Return (X, Y) of the center of cell containing provided text 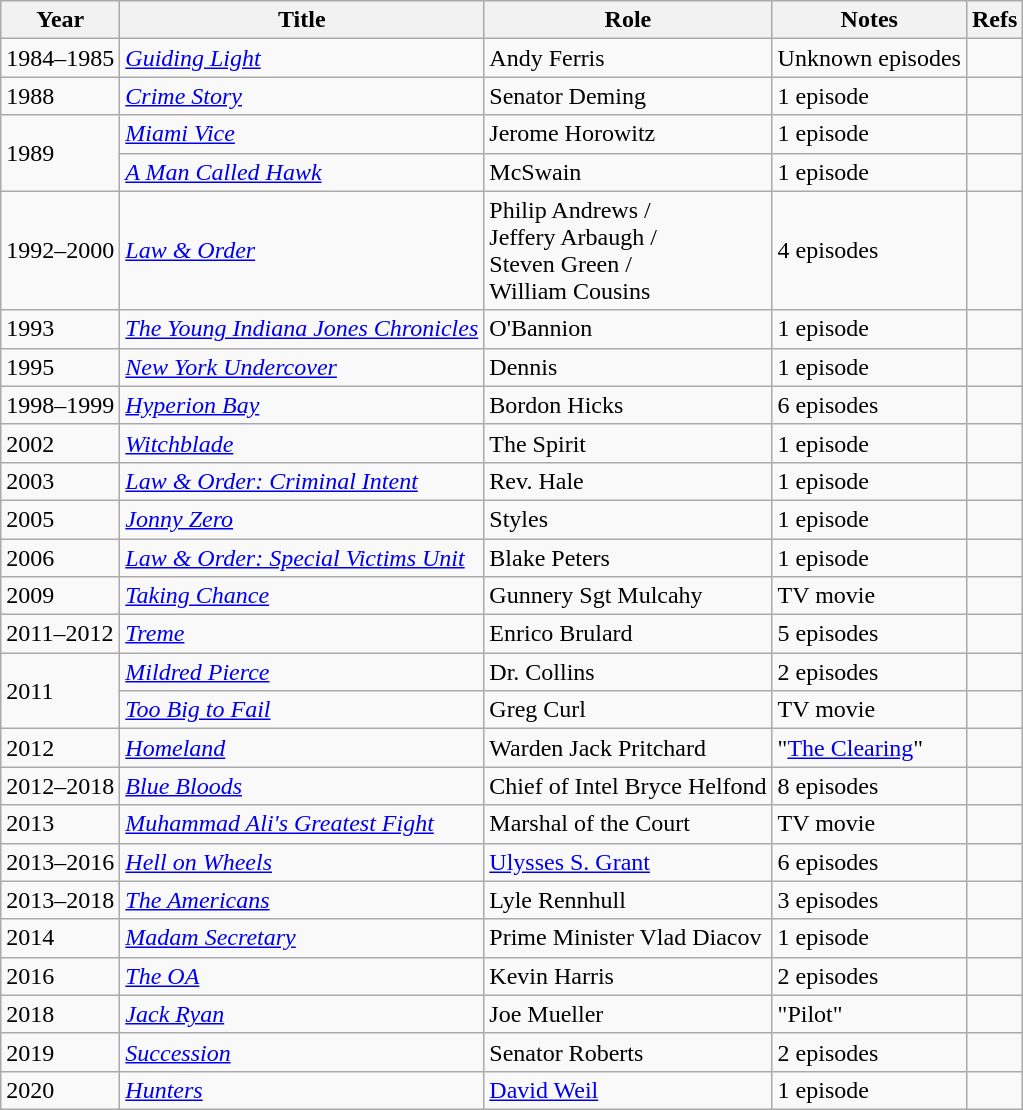
2006 (60, 557)
Prime Minister Vlad Diacov (628, 938)
Jerome Horowitz (628, 134)
2019 (60, 1052)
2009 (60, 596)
Taking Chance (302, 596)
2018 (60, 1014)
Law & Order (302, 250)
Warden Jack Pritchard (628, 748)
The OA (302, 976)
Philip Andrews /Jeffery Arbaugh /Steven Green /William Cousins (628, 250)
Year (60, 20)
2020 (60, 1090)
Mildred Pierce (302, 672)
"The Clearing" (869, 748)
Ulysses S. Grant (628, 862)
McSwain (628, 172)
1984–1985 (60, 58)
2011–2012 (60, 634)
2011 (60, 691)
2016 (60, 976)
Bordon Hicks (628, 405)
5 episodes (869, 634)
Dr. Collins (628, 672)
O'Bannion (628, 329)
2002 (60, 443)
Refs (994, 20)
2013–2016 (60, 862)
Madam Secretary (302, 938)
Hell on Wheels (302, 862)
Blake Peters (628, 557)
2003 (60, 481)
Guiding Light (302, 58)
Law & Order: Criminal Intent (302, 481)
2013 (60, 824)
Gunnery Sgt Mulcahy (628, 596)
Enrico Brulard (628, 634)
Hyperion Bay (302, 405)
Role (628, 20)
4 episodes (869, 250)
Greg Curl (628, 710)
Crime Story (302, 96)
Jonny Zero (302, 519)
Blue Bloods (302, 786)
The Americans (302, 900)
"Pilot" (869, 1014)
The Spirit (628, 443)
David Weil (628, 1090)
1995 (60, 367)
Treme (302, 634)
Joe Mueller (628, 1014)
Title (302, 20)
1992–2000 (60, 250)
Homeland (302, 748)
Styles (628, 519)
Hunters (302, 1090)
Too Big to Fail (302, 710)
1989 (60, 153)
1988 (60, 96)
A Man Called Hawk (302, 172)
2013–2018 (60, 900)
Andy Ferris (628, 58)
2014 (60, 938)
8 episodes (869, 786)
Succession (302, 1052)
Dennis (628, 367)
Marshal of the Court (628, 824)
Senator Deming (628, 96)
Lyle Rennhull (628, 900)
Senator Roberts (628, 1052)
Rev. Hale (628, 481)
Muhammad Ali's Greatest Fight (302, 824)
The Young Indiana Jones Chronicles (302, 329)
Notes (869, 20)
2012 (60, 748)
Jack Ryan (302, 1014)
2005 (60, 519)
2012–2018 (60, 786)
1998–1999 (60, 405)
Kevin Harris (628, 976)
Law & Order: Special Victims Unit (302, 557)
1993 (60, 329)
Unknown episodes (869, 58)
Chief of Intel Bryce Helfond (628, 786)
3 episodes (869, 900)
New York Undercover (302, 367)
Witchblade (302, 443)
Miami Vice (302, 134)
